Locate the cell with the specified text and output its [x, y] center coordinate. 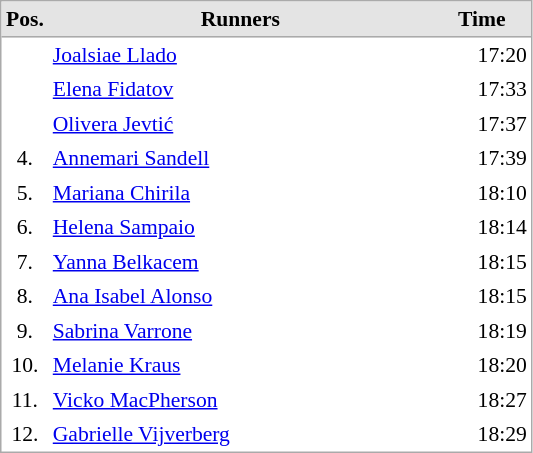
7. [26, 261]
4. [26, 158]
18:10 [482, 193]
9. [26, 331]
18:20 [482, 365]
Helena Sampaio [240, 227]
Annemari Sandell [240, 158]
18:29 [482, 434]
17:39 [482, 158]
Pos. [26, 20]
17:20 [482, 55]
11. [26, 399]
Olivera Jevtić [240, 123]
8. [26, 296]
18:19 [482, 331]
Melanie Kraus [240, 365]
Gabrielle Vijverberg [240, 434]
Sabrina Varrone [240, 331]
Elena Fidatov [240, 89]
Joalsiae Llado [240, 55]
6. [26, 227]
18:27 [482, 399]
17:33 [482, 89]
Mariana Chirila [240, 193]
Ana Isabel Alonso [240, 296]
5. [26, 193]
Vicko MacPherson [240, 399]
Runners [240, 20]
10. [26, 365]
18:14 [482, 227]
Yanna Belkacem [240, 261]
17:37 [482, 123]
Time [482, 20]
12. [26, 434]
